Detect which cell encompasses the target text, then output its (X, Y) center coordinate. 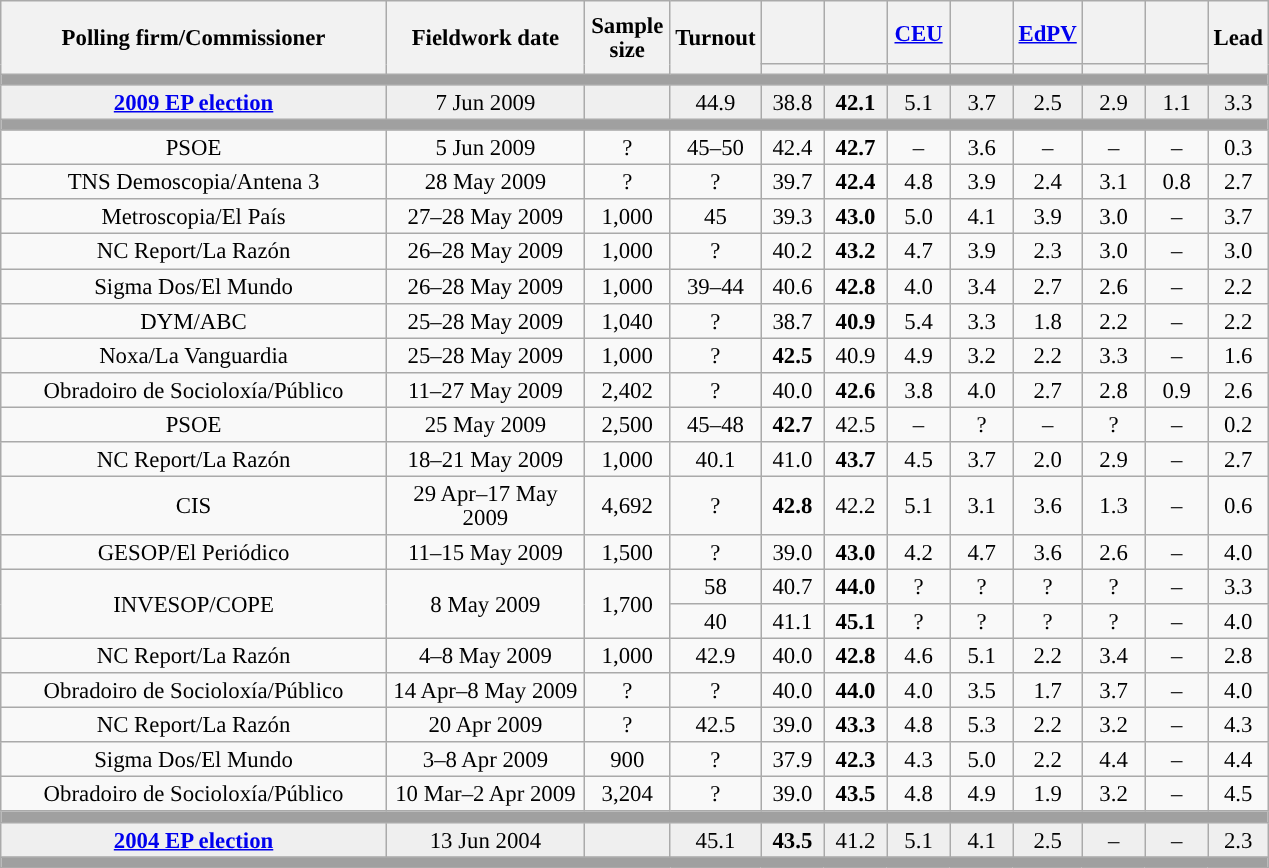
CIS (194, 506)
38.7 (792, 320)
5.3 (982, 726)
7 Jun 2009 (485, 102)
GESOP/El Periódico (194, 552)
41.0 (792, 460)
900 (627, 760)
Noxa/La Vanguardia (194, 356)
42.6 (856, 390)
1,040 (627, 320)
41.1 (792, 622)
Fieldwork date (485, 38)
44.9 (716, 102)
42.9 (716, 656)
1.7 (1048, 690)
0.2 (1238, 424)
43.3 (856, 726)
2.4 (1048, 182)
40 (716, 622)
Sample size (627, 38)
0.6 (1238, 506)
0.3 (1238, 148)
1,500 (627, 552)
0.8 (1176, 182)
29 Apr–17 May 2009 (485, 506)
37.9 (792, 760)
5 Jun 2009 (485, 148)
41.2 (856, 840)
DYM/ABC (194, 320)
38.8 (792, 102)
20 Apr 2009 (485, 726)
Lead (1238, 38)
40.2 (792, 252)
3,204 (627, 794)
18–21 May 2009 (485, 460)
2.0 (1048, 460)
40.7 (792, 586)
EdPV (1048, 32)
39.7 (792, 182)
45–48 (716, 424)
39–44 (716, 286)
TNS Demoscopia/Antena 3 (194, 182)
8 May 2009 (485, 604)
11–15 May 2009 (485, 552)
43.7 (856, 460)
2009 EP election (194, 102)
3–8 Apr 2009 (485, 760)
1.1 (1176, 102)
1.6 (1238, 356)
1.9 (1048, 794)
42.2 (856, 506)
10 Mar–2 Apr 2009 (485, 794)
CEU (918, 32)
25 May 2009 (485, 424)
42.3 (856, 760)
0.9 (1176, 390)
Turnout (716, 38)
40.1 (716, 460)
4.2 (918, 552)
11–27 May 2009 (485, 390)
58 (716, 586)
3.8 (918, 390)
4,692 (627, 506)
3.5 (982, 690)
Metroscopia/El País (194, 218)
45 (716, 218)
39.3 (792, 218)
4–8 May 2009 (485, 656)
40.6 (792, 286)
27–28 May 2009 (485, 218)
4.6 (918, 656)
1.8 (1048, 320)
14 Apr–8 May 2009 (485, 690)
43.2 (856, 252)
INVESOP/COPE (194, 604)
Polling firm/Commissioner (194, 38)
13 Jun 2004 (485, 840)
5.4 (918, 320)
45–50 (716, 148)
2,402 (627, 390)
28 May 2009 (485, 182)
1,700 (627, 604)
1.3 (1114, 506)
2004 EP election (194, 840)
2,500 (627, 424)
42.1 (856, 102)
